Return [X, Y] of the center of cell containing provided text 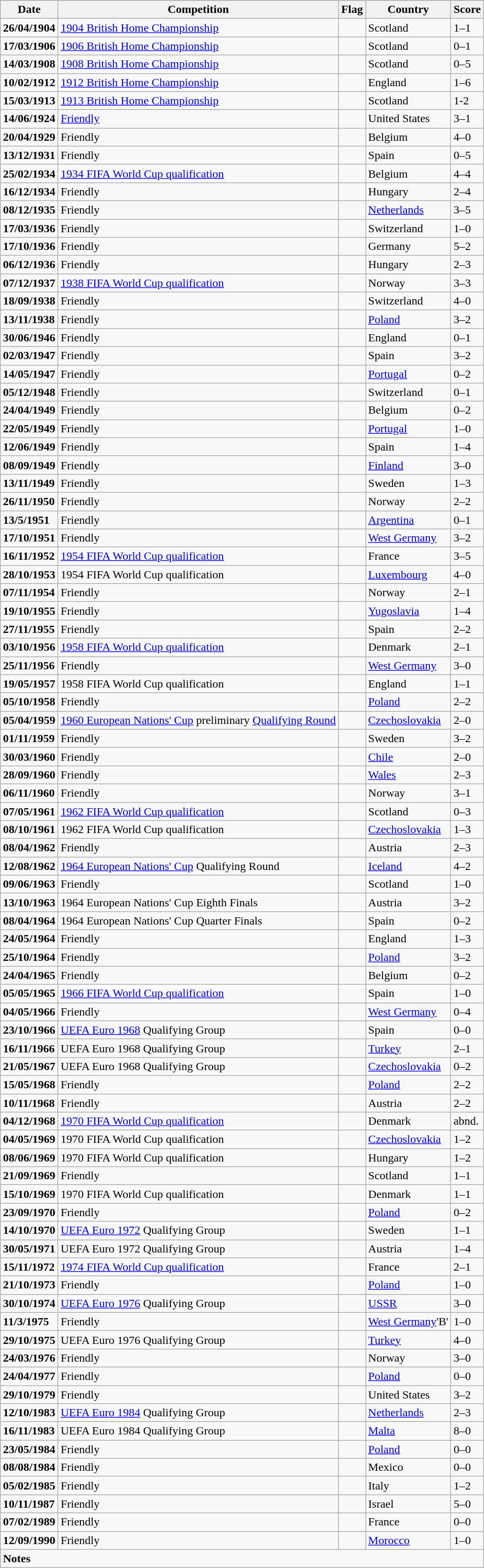
1960 European Nations' Cup preliminary Qualifying Round [198, 720]
13/11/1949 [29, 483]
Israel [408, 1504]
1908 British Home Championship [198, 64]
23/09/1970 [29, 1212]
17/10/1936 [29, 247]
West Germany'B' [408, 1321]
21/10/1973 [29, 1285]
15/03/1913 [29, 101]
10/02/1912 [29, 82]
13/10/1963 [29, 902]
Score [467, 10]
Notes [242, 1558]
Malta [408, 1431]
25/02/1934 [29, 173]
Chile [408, 756]
28/09/1960 [29, 775]
3–3 [467, 283]
Finland [408, 465]
16/11/1966 [29, 1048]
Wales [408, 775]
02/03/1947 [29, 356]
14/06/1924 [29, 119]
30/06/1946 [29, 338]
12/06/1949 [29, 447]
1934 FIFA World Cup qualification [198, 173]
04/05/1966 [29, 1012]
07/02/1989 [29, 1522]
27/11/1955 [29, 629]
Iceland [408, 866]
15/11/1972 [29, 1267]
1974 FIFA World Cup qualification [198, 1267]
12/10/1983 [29, 1413]
Mexico [408, 1467]
08/04/1962 [29, 848]
12/09/1990 [29, 1540]
24/04/1949 [29, 410]
30/10/1974 [29, 1303]
16/11/1952 [29, 556]
08/10/1961 [29, 830]
1964 European Nations' Cup Quarter Finals [198, 921]
16/11/1983 [29, 1431]
4–2 [467, 866]
05/12/1948 [29, 392]
12/08/1962 [29, 866]
06/11/1960 [29, 793]
06/12/1936 [29, 265]
07/11/1954 [29, 593]
Italy [408, 1486]
29/10/1979 [29, 1395]
05/10/1958 [29, 702]
15/05/1968 [29, 1084]
14/10/1970 [29, 1230]
30/05/1971 [29, 1249]
08/08/1984 [29, 1467]
08/06/1969 [29, 1158]
1964 European Nations' Cup Qualifying Round [198, 866]
03/10/1956 [29, 647]
Date [29, 10]
14/03/1908 [29, 64]
30/03/1960 [29, 756]
20/04/1929 [29, 137]
1906 British Home Championship [198, 46]
4–4 [467, 173]
07/05/1961 [29, 812]
Yugoslavia [408, 611]
1-2 [467, 101]
17/10/1951 [29, 538]
13/5/1951 [29, 519]
Luxembourg [408, 575]
08/12/1935 [29, 210]
1–6 [467, 82]
2–4 [467, 192]
26/04/1904 [29, 28]
24/03/1976 [29, 1358]
22/05/1949 [29, 429]
25/10/1964 [29, 957]
10/11/1968 [29, 1103]
0–3 [467, 812]
01/11/1959 [29, 738]
25/11/1956 [29, 666]
07/12/1937 [29, 283]
19/10/1955 [29, 611]
abnd. [467, 1121]
Morocco [408, 1540]
Flag [352, 10]
28/10/1953 [29, 575]
Argentina [408, 519]
24/04/1977 [29, 1376]
05/04/1959 [29, 720]
1938 FIFA World Cup qualification [198, 283]
Competition [198, 10]
13/11/1938 [29, 319]
5–2 [467, 247]
0–4 [467, 1012]
1964 European Nations' Cup Eighth Finals [198, 902]
21/09/1969 [29, 1176]
8–0 [467, 1431]
05/05/1965 [29, 993]
29/10/1975 [29, 1340]
09/06/1963 [29, 884]
11/3/1975 [29, 1321]
1904 British Home Championship [198, 28]
18/09/1938 [29, 301]
04/05/1969 [29, 1139]
08/09/1949 [29, 465]
10/11/1987 [29, 1504]
13/12/1931 [29, 155]
19/05/1957 [29, 684]
USSR [408, 1303]
14/05/1947 [29, 374]
23/10/1966 [29, 1030]
15/10/1969 [29, 1194]
1912 British Home Championship [198, 82]
1913 British Home Championship [198, 101]
17/03/1936 [29, 228]
23/05/1984 [29, 1449]
24/05/1964 [29, 939]
26/11/1950 [29, 501]
17/03/1906 [29, 46]
21/05/1967 [29, 1066]
05/02/1985 [29, 1486]
16/12/1934 [29, 192]
1966 FIFA World Cup qualification [198, 993]
5–0 [467, 1504]
Germany [408, 247]
04/12/1968 [29, 1121]
Country [408, 10]
24/04/1965 [29, 975]
08/04/1964 [29, 921]
